Output the [X, Y] coordinate of the center of the cell containing the given text.  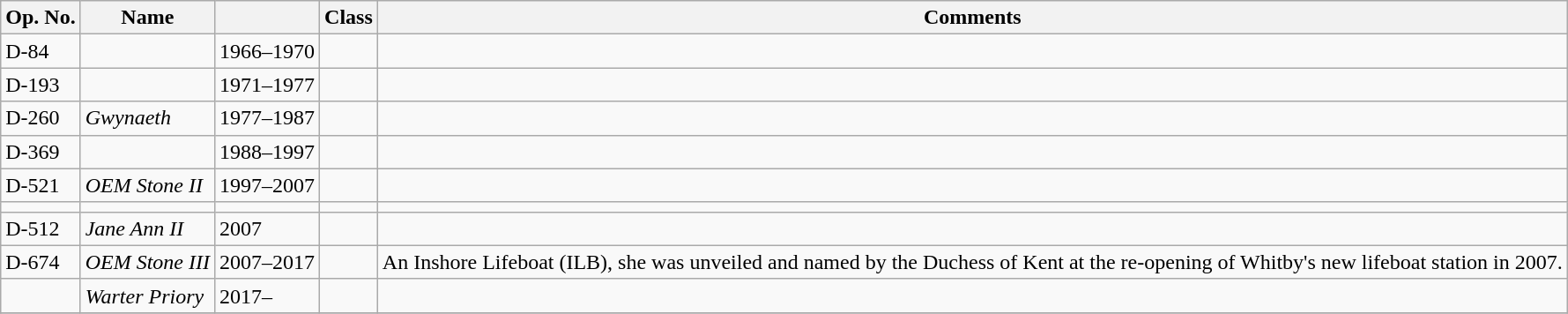
Gwynaeth [147, 118]
1966–1970 [268, 51]
2007 [268, 228]
OEM Stone II [147, 185]
2007–2017 [268, 262]
D-521 [41, 185]
Name [147, 18]
Warter Priory [147, 295]
Class [349, 18]
D-193 [41, 85]
1977–1987 [268, 118]
D-260 [41, 118]
D-84 [41, 51]
1988–1997 [268, 152]
1971–1977 [268, 85]
OEM Stone III [147, 262]
2017– [268, 295]
Op. No. [41, 18]
1997–2007 [268, 185]
An Inshore Lifeboat (ILB), she was unveiled and named by the Duchess of Kent at the re-opening of Whitby's new lifeboat station in 2007. [972, 262]
Jane Ann II [147, 228]
D-369 [41, 152]
D-674 [41, 262]
D-512 [41, 228]
Comments [972, 18]
